Identify which cell holds the provided text, then report its (X, Y) central coordinate. 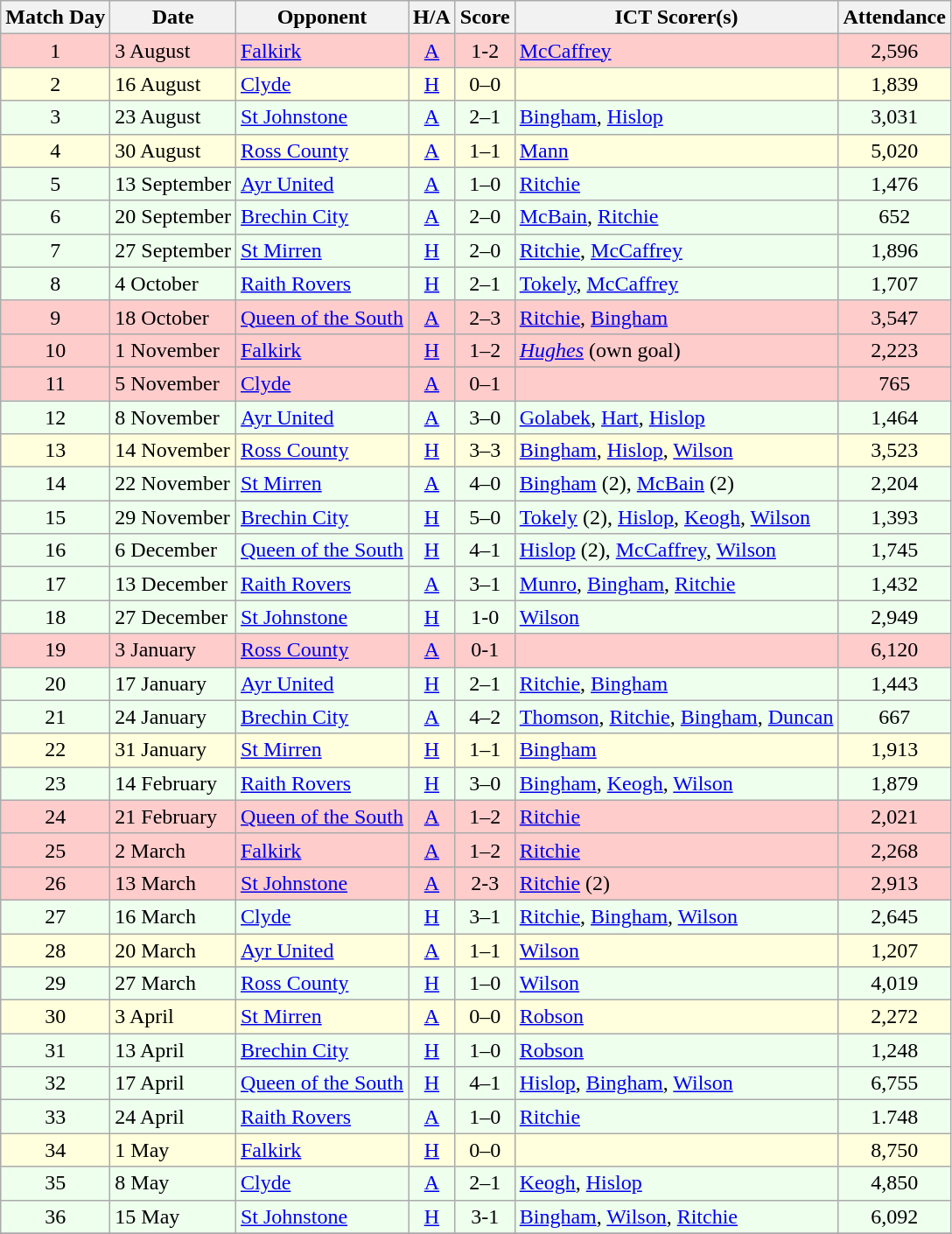
Hislop (2), McCaffrey, Wilson (676, 550)
3 January (173, 650)
Ritchie, Bingham, Wilson (676, 916)
Munro, Bingham, Ritchie (676, 584)
2-3 (485, 883)
Bingham (2), McBain (2) (676, 484)
8 (56, 284)
Golabek, Hart, Hislop (676, 417)
31 (56, 1050)
Thomson, Ritchie, Bingham, Duncan (676, 717)
6 December (173, 550)
667 (894, 717)
Opponent (322, 18)
4–2 (485, 717)
4 (56, 151)
5 November (173, 383)
1,248 (894, 1050)
Tokely (2), Hislop, Keogh, Wilson (676, 517)
Hislop, Bingham, Wilson (676, 1083)
2,913 (894, 883)
Match Day (56, 18)
32 (56, 1083)
8 May (173, 1183)
13 April (173, 1050)
2 March (173, 850)
3 (56, 117)
1,443 (894, 684)
11 (56, 383)
23 (56, 783)
13 March (173, 883)
35 (56, 1183)
22 (56, 750)
5–0 (485, 517)
7 (56, 250)
8 November (173, 417)
Ritchie (2) (676, 883)
1,879 (894, 783)
Mann (676, 151)
2,645 (894, 916)
4,850 (894, 1183)
Score (485, 18)
1,207 (894, 950)
1,913 (894, 750)
20 September (173, 217)
30 (56, 1017)
2,272 (894, 1017)
27 March (173, 984)
5,020 (894, 151)
652 (894, 217)
24 January (173, 717)
16 (56, 550)
17 January (173, 684)
36 (56, 1216)
Date (173, 18)
8,750 (894, 1150)
McBain, Ritchie (676, 217)
1,464 (894, 417)
23 August (173, 117)
20 March (173, 950)
765 (894, 383)
2,204 (894, 484)
2,268 (894, 850)
Ritchie, McCaffrey (676, 250)
1-2 (485, 51)
25 (56, 850)
1 November (173, 350)
22 November (173, 484)
6 (56, 217)
1 May (173, 1150)
26 (56, 883)
1,707 (894, 284)
1-0 (485, 617)
2,021 (894, 817)
20 (56, 684)
27 (56, 916)
2,949 (894, 617)
Tokely, McCaffrey (676, 284)
21 (56, 717)
21 February (173, 817)
1.748 (894, 1117)
19 (56, 650)
H/A (432, 18)
ICT Scorer(s) (676, 18)
2 (56, 84)
33 (56, 1117)
4–0 (485, 484)
6,755 (894, 1083)
1,476 (894, 184)
3,031 (894, 117)
3,547 (894, 317)
16 August (173, 84)
2,596 (894, 51)
13 September (173, 184)
27 September (173, 250)
1 (56, 51)
14 November (173, 451)
24 April (173, 1117)
1,432 (894, 584)
Hughes (own goal) (676, 350)
Keogh, Hislop (676, 1183)
13 (56, 451)
14 February (173, 783)
5 (56, 184)
6,092 (894, 1216)
30 August (173, 151)
1,393 (894, 517)
1,745 (894, 550)
McCaffrey (676, 51)
28 (56, 950)
1,839 (894, 84)
17 (56, 584)
18 (56, 617)
14 (56, 484)
3 April (173, 1017)
4,019 (894, 984)
27 December (173, 617)
29 (56, 984)
1,896 (894, 250)
0-1 (485, 650)
3,523 (894, 451)
12 (56, 417)
3 August (173, 51)
15 (56, 517)
18 October (173, 317)
16 March (173, 916)
34 (56, 1150)
9 (56, 317)
24 (56, 817)
Bingham, Hislop (676, 117)
13 December (173, 584)
15 May (173, 1216)
10 (56, 350)
4 October (173, 284)
Bingham, Hislop, Wilson (676, 451)
29 November (173, 517)
Bingham, Keogh, Wilson (676, 783)
17 April (173, 1083)
0–1 (485, 383)
Attendance (894, 18)
Bingham (676, 750)
2,223 (894, 350)
3-1 (485, 1216)
31 January (173, 750)
Bingham, Wilson, Ritchie (676, 1216)
6,120 (894, 650)
2–3 (485, 317)
3–3 (485, 451)
